Search for the cell housing the specified text and yield its [X, Y] center coordinate. 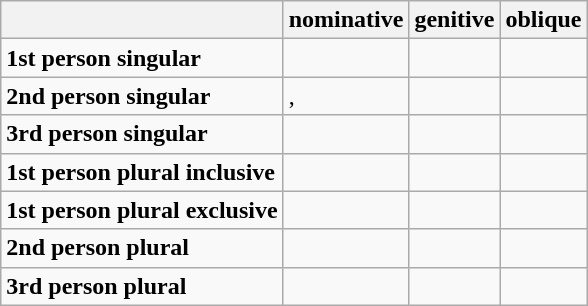
1st person plural inclusive [142, 172]
, [346, 96]
1st person plural exclusive [142, 210]
2nd person singular [142, 96]
2nd person plural [142, 248]
oblique [544, 20]
3rd person plural [142, 286]
3rd person singular [142, 134]
genitive [454, 20]
1st person singular [142, 58]
nominative [346, 20]
